Output the (X, Y) coordinate of the center of the cell containing the given text.  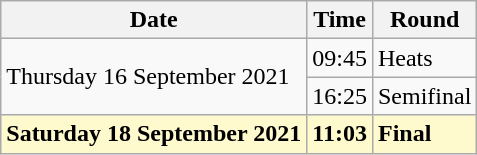
Saturday 18 September 2021 (154, 134)
Round (424, 20)
Time (340, 20)
Final (424, 134)
Heats (424, 58)
11:03 (340, 134)
Semifinal (424, 96)
09:45 (340, 58)
Thursday 16 September 2021 (154, 77)
16:25 (340, 96)
Date (154, 20)
